Find where the given text appears and provide that cell's center as (X, Y) coordinate. 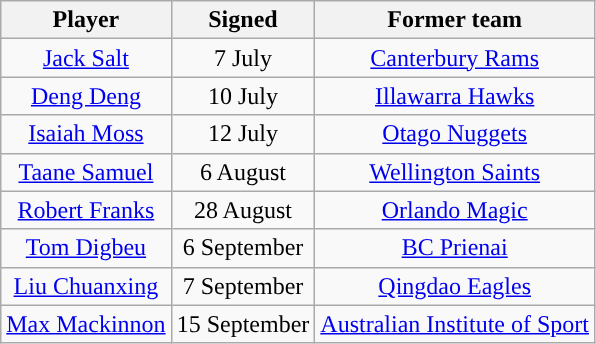
Illawarra Hawks (455, 96)
Australian Institute of Sport (455, 324)
Liu Chuanxing (86, 286)
7 July (243, 58)
15 September (243, 324)
28 August (243, 210)
Robert Franks (86, 210)
6 September (243, 248)
10 July (243, 96)
Player (86, 20)
12 July (243, 134)
7 September (243, 286)
Former team (455, 20)
Isaiah Moss (86, 134)
6 August (243, 172)
Qingdao Eagles (455, 286)
Orlando Magic (455, 210)
Tom Digbeu (86, 248)
Signed (243, 20)
Taane Samuel (86, 172)
Wellington Saints (455, 172)
Deng Deng (86, 96)
Max Mackinnon (86, 324)
BC Prienai (455, 248)
Otago Nuggets (455, 134)
Canterbury Rams (455, 58)
Jack Salt (86, 58)
